Identify which cell holds the provided text, then report its (X, Y) central coordinate. 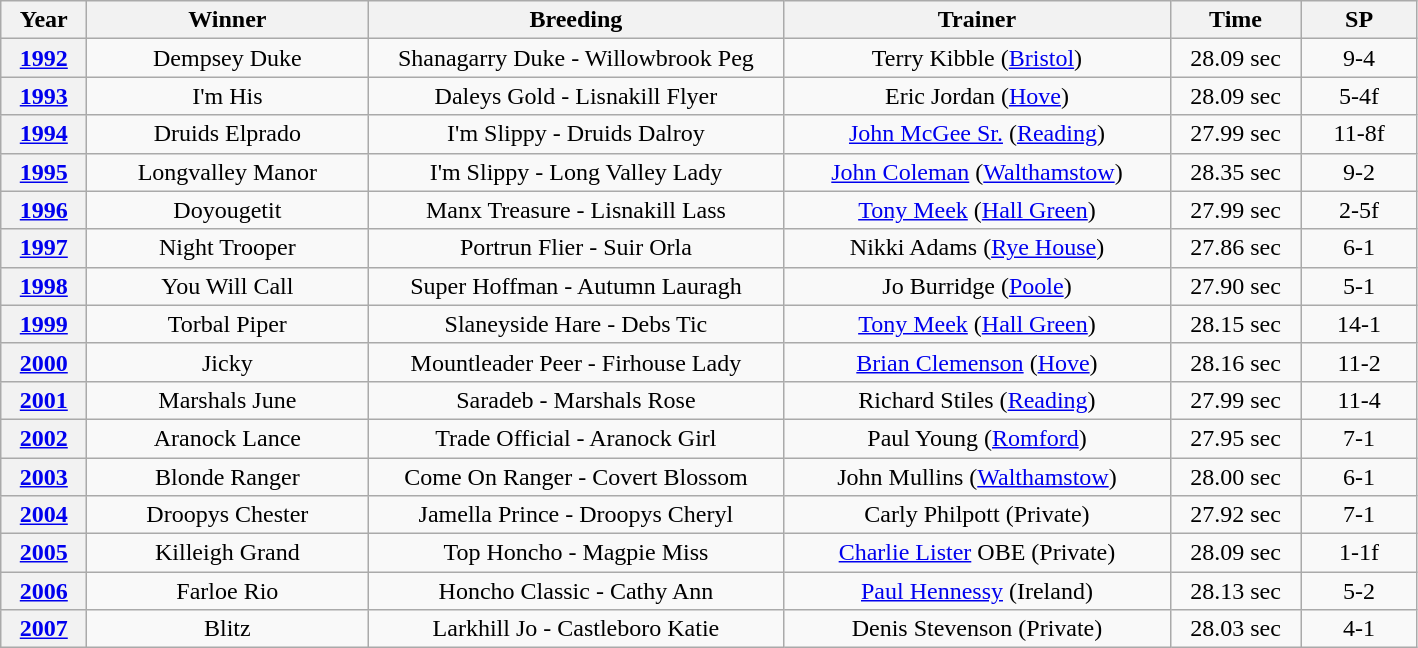
11-8f (1359, 134)
1993 (44, 96)
1999 (44, 324)
2001 (44, 400)
Eric Jordan (Hove) (977, 96)
2007 (44, 629)
9-4 (1359, 58)
I'm Slippy - Long Valley Lady (576, 172)
Doyougetit (228, 210)
Mountleader Peer - Firhouse Lady (576, 362)
Jo Burridge (Poole) (977, 286)
2005 (44, 553)
Saradeb - Marshals Rose (576, 400)
28.00 sec (1236, 477)
9-2 (1359, 172)
2006 (44, 591)
1995 (44, 172)
John Coleman (Walthamstow) (977, 172)
Super Hoffman - Autumn Lauragh (576, 286)
Winner (228, 20)
John McGee Sr. (Reading) (977, 134)
4-1 (1359, 629)
Come On Ranger - Covert Blossom (576, 477)
Time (1236, 20)
Paul Young (Romford) (977, 438)
Druids Elprado (228, 134)
1997 (44, 248)
28.16 sec (1236, 362)
Aranock Lance (228, 438)
Blonde Ranger (228, 477)
Farloe Rio (228, 591)
Terry Kibble (Bristol) (977, 58)
27.92 sec (1236, 515)
Slaneyside Hare - Debs Tic (576, 324)
Daleys Gold - Lisnakill Flyer (576, 96)
Breeding (576, 20)
5-4f (1359, 96)
I'm His (228, 96)
Brian Clemenson (Hove) (977, 362)
2004 (44, 515)
Night Trooper (228, 248)
Blitz (228, 629)
27.90 sec (1236, 286)
1994 (44, 134)
John Mullins (Walthamstow) (977, 477)
28.13 sec (1236, 591)
1996 (44, 210)
Marshals June (228, 400)
1998 (44, 286)
14-1 (1359, 324)
SP (1359, 20)
1992 (44, 58)
Longvalley Manor (228, 172)
Nikki Adams (Rye House) (977, 248)
Honcho Classic - Cathy Ann (576, 591)
28.15 sec (1236, 324)
5-1 (1359, 286)
11-2 (1359, 362)
2003 (44, 477)
27.95 sec (1236, 438)
Charlie Lister OBE (Private) (977, 553)
Shanagarry Duke - Willowbrook Peg (576, 58)
Jamella Prince - Droopys Cheryl (576, 515)
Dempsey Duke (228, 58)
2-5f (1359, 210)
2000 (44, 362)
Denis Stevenson (Private) (977, 629)
Manx Treasure - Lisnakill Lass (576, 210)
Killeigh Grand (228, 553)
Top Honcho - Magpie Miss (576, 553)
Jicky (228, 362)
Richard Stiles (Reading) (977, 400)
You Will Call (228, 286)
Year (44, 20)
27.86 sec (1236, 248)
I'm Slippy - Druids Dalroy (576, 134)
5-2 (1359, 591)
28.35 sec (1236, 172)
2002 (44, 438)
Droopys Chester (228, 515)
Portrun Flier - Suir Orla (576, 248)
Trainer (977, 20)
Carly Philpott (Private) (977, 515)
Paul Hennessy (Ireland) (977, 591)
11-4 (1359, 400)
1-1f (1359, 553)
Torbal Piper (228, 324)
Trade Official - Aranock Girl (576, 438)
28.03 sec (1236, 629)
Larkhill Jo - Castleboro Katie (576, 629)
